Find where the given text appears and provide that cell's center as (X, Y) coordinate. 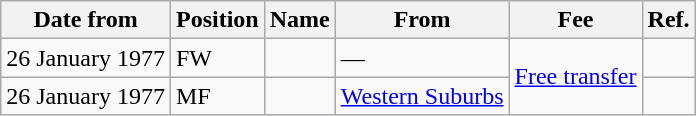
— (422, 58)
Ref. (668, 20)
Name (300, 20)
Date from (86, 20)
Fee (576, 20)
Free transfer (576, 77)
MF (217, 96)
From (422, 20)
Position (217, 20)
Western Suburbs (422, 96)
FW (217, 58)
